Return the [x, y] coordinate for the center point of the cell that contains the specified text.  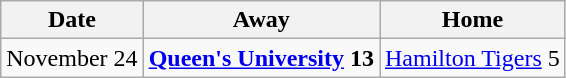
Queen's University 13 [261, 58]
Date [72, 20]
Hamilton Tigers 5 [473, 58]
November 24 [72, 58]
Home [473, 20]
Away [261, 20]
